Return (x, y) of the center of cell containing provided text 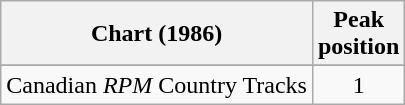
Peakposition (358, 34)
Chart (1986) (157, 34)
1 (358, 85)
Canadian RPM Country Tracks (157, 85)
